Extract the [X, Y] coordinate from the center of the cell holding the provided text.  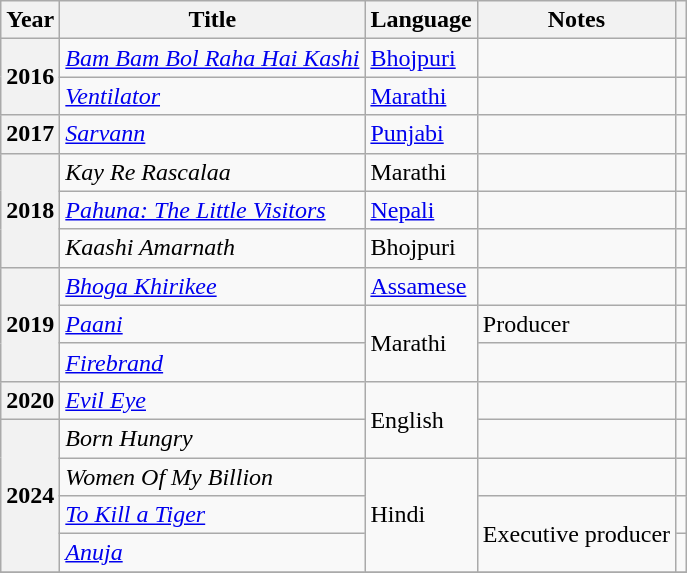
Ventilator [212, 96]
2016 [30, 77]
To Kill a Tiger [212, 515]
2024 [30, 495]
2018 [30, 210]
Paani [212, 324]
Kay Re Rascalaa [212, 172]
Pahuna: The Little Visitors [212, 210]
Nepali [421, 210]
Title [212, 20]
Born Hungry [212, 438]
Anuja [212, 553]
2019 [30, 324]
Assamese [421, 286]
Bam Bam Bol Raha Hai Kashi [212, 58]
Notes [576, 20]
Punjabi [421, 134]
2020 [30, 400]
Women Of My Billion [212, 477]
Firebrand [212, 362]
2017 [30, 134]
English [421, 419]
Bhoga Khirikee [212, 286]
Language [421, 20]
Sarvann [212, 134]
Hindi [421, 515]
Evil Eye [212, 400]
Kaashi Amarnath [212, 248]
Year [30, 20]
Producer [576, 324]
Executive producer [576, 534]
